Detect which cell encompasses the target text, then output its [X, Y] center coordinate. 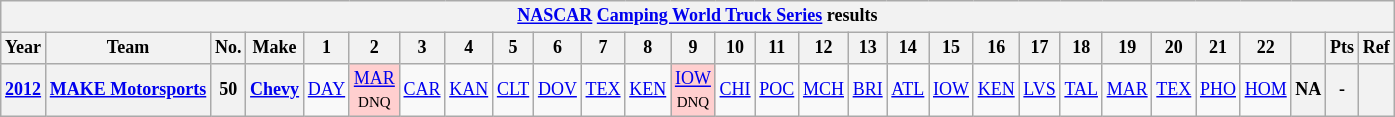
BRI [868, 90]
18 [1081, 48]
CHI [735, 90]
19 [1127, 48]
12 [824, 48]
CAR [422, 90]
2 [374, 48]
Year [24, 48]
22 [1266, 48]
NA [1308, 90]
IOW [952, 90]
15 [952, 48]
MAKE Motorsports [128, 90]
14 [908, 48]
13 [868, 48]
TAL [1081, 90]
DOV [558, 90]
POC [777, 90]
KAN [469, 90]
50 [228, 90]
9 [694, 48]
MAR [1127, 90]
Ref [1376, 48]
MARDNQ [374, 90]
16 [996, 48]
10 [735, 48]
HOM [1266, 90]
Team [128, 48]
21 [1218, 48]
5 [514, 48]
ATL [908, 90]
11 [777, 48]
3 [422, 48]
4 [469, 48]
6 [558, 48]
17 [1040, 48]
Chevy [275, 90]
MCH [824, 90]
8 [648, 48]
CLT [514, 90]
DAY [326, 90]
20 [1174, 48]
PHO [1218, 90]
Pts [1342, 48]
No. [228, 48]
1 [326, 48]
Make [275, 48]
2012 [24, 90]
7 [603, 48]
IOWDNQ [694, 90]
NASCAR Camping World Truck Series results [698, 16]
- [1342, 90]
LVS [1040, 90]
